Provide the (x, y) coordinate of the cell's center where the given text is located.  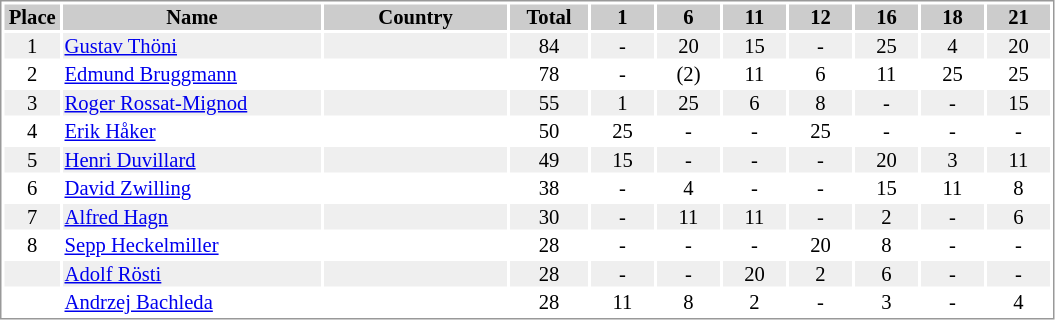
Erik Håker (192, 131)
16 (886, 17)
49 (549, 160)
Alfred Hagn (192, 217)
50 (549, 131)
78 (549, 75)
38 (549, 189)
(2) (688, 75)
Henri Duvillard (192, 160)
12 (820, 17)
Gustav Thöni (192, 46)
Roger Rossat-Mignod (192, 103)
Sepp Heckelmiller (192, 245)
55 (549, 103)
5 (32, 160)
Place (32, 17)
18 (952, 17)
84 (549, 46)
Edmund Bruggmann (192, 75)
21 (1018, 17)
Adolf Rösti (192, 274)
Name (192, 17)
David Zwilling (192, 189)
30 (549, 217)
Country (416, 17)
Total (549, 17)
Andrzej Bachleda (192, 303)
7 (32, 217)
